Search for the cell housing the specified text and yield its [x, y] center coordinate. 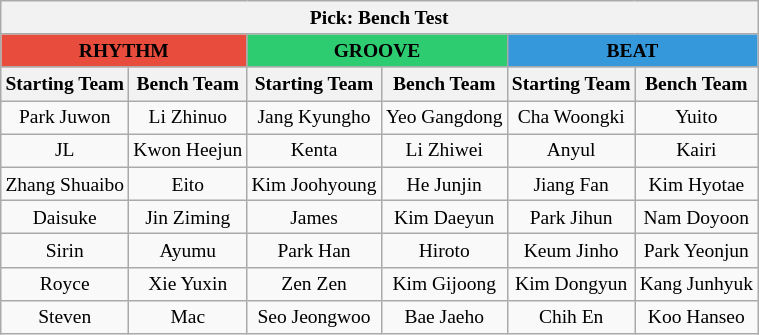
Daisuke [65, 216]
Cha Woongki [571, 118]
Koo Hanseo [696, 316]
Bae Jaeho [444, 316]
Zen Zen [314, 284]
Sirin [65, 250]
Kwon Heejun [188, 150]
Steven [65, 316]
Yeo Gangdong [444, 118]
Kang Junhyuk [696, 284]
GROOVE [377, 50]
Jang Kyungho [314, 118]
Park Jihun [571, 216]
Kim Joohyoung [314, 184]
He Junjin [444, 184]
Nam Doyoon [696, 216]
Park Juwon [65, 118]
Xie Yuxin [188, 284]
RHYTHM [124, 50]
JL [65, 150]
Mac [188, 316]
Zhang Shuaibo [65, 184]
Kim Daeyun [444, 216]
Kim Hyotae [696, 184]
Li Zhinuo [188, 118]
Royce [65, 284]
Jiang Fan [571, 184]
Eito [188, 184]
BEAT [632, 50]
Anyul [571, 150]
Chih En [571, 316]
Hiroto [444, 250]
Kim Gijoong [444, 284]
Pick: Bench Test [380, 18]
James [314, 216]
Kairi [696, 150]
Kenta [314, 150]
Jin Ziming [188, 216]
Park Yeonjun [696, 250]
Yuito [696, 118]
Ayumu [188, 250]
Keum Jinho [571, 250]
Park Han [314, 250]
Seo Jeongwoo [314, 316]
Li Zhiwei [444, 150]
Kim Dongyun [571, 284]
